Detect which cell encompasses the target text, then output its (x, y) center coordinate. 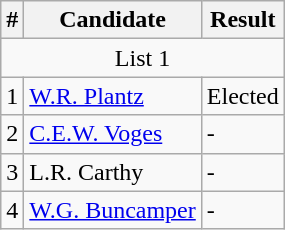
2 (12, 134)
W.R. Plantz (112, 96)
List 1 (143, 58)
C.E.W. Voges (112, 134)
W.G. Buncamper (112, 210)
Candidate (112, 20)
Elected (242, 96)
# (12, 20)
Result (242, 20)
L.R. Carthy (112, 172)
3 (12, 172)
1 (12, 96)
4 (12, 210)
